Locate the cell with the specified text and output its [x, y] center coordinate. 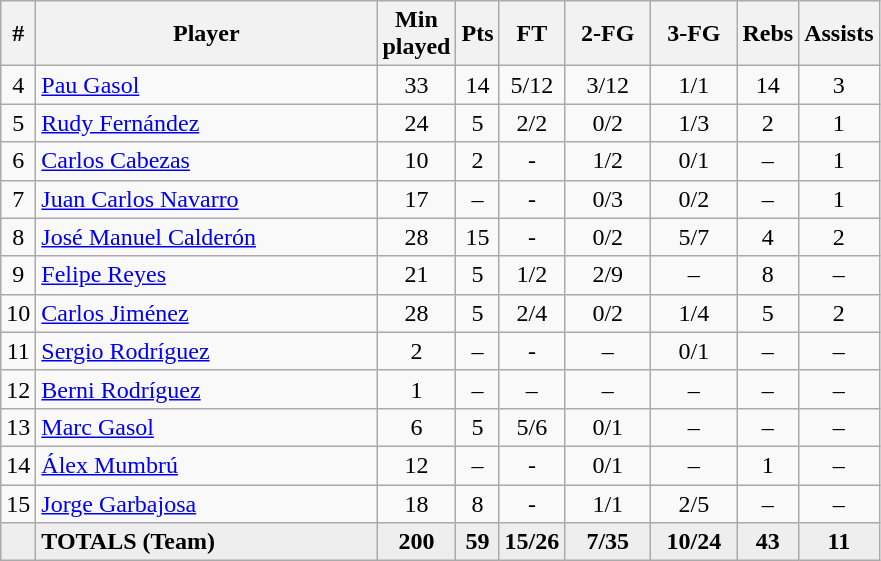
7 [18, 199]
18 [416, 503]
2/2 [532, 123]
José Manuel Calderón [206, 237]
0/3 [608, 199]
Rebs [768, 34]
Álex Mumbrú [206, 465]
Juan Carlos Navarro [206, 199]
1/3 [694, 123]
13 [18, 427]
# [18, 34]
15/26 [532, 542]
Pts [478, 34]
Sergio Rodríguez [206, 351]
5/12 [532, 85]
3/12 [608, 85]
9 [18, 275]
5/6 [532, 427]
Jorge Garbajosa [206, 503]
Marc Gasol [206, 427]
33 [416, 85]
59 [478, 542]
2/5 [694, 503]
2/9 [608, 275]
10/24 [694, 542]
Rudy Fernández [206, 123]
3 [839, 85]
43 [768, 542]
Carlos Jiménez [206, 313]
Min played [416, 34]
7/35 [608, 542]
5/7 [694, 237]
1/4 [694, 313]
200 [416, 542]
3-FG [694, 34]
Felipe Reyes [206, 275]
Assists [839, 34]
2/4 [532, 313]
Carlos Cabezas [206, 161]
2-FG [608, 34]
Berni Rodríguez [206, 389]
24 [416, 123]
FT [532, 34]
Player [206, 34]
TOTALS (Team) [206, 542]
21 [416, 275]
17 [416, 199]
Pau Gasol [206, 85]
